Find where the given text appears and provide that cell's center as [X, Y] coordinate. 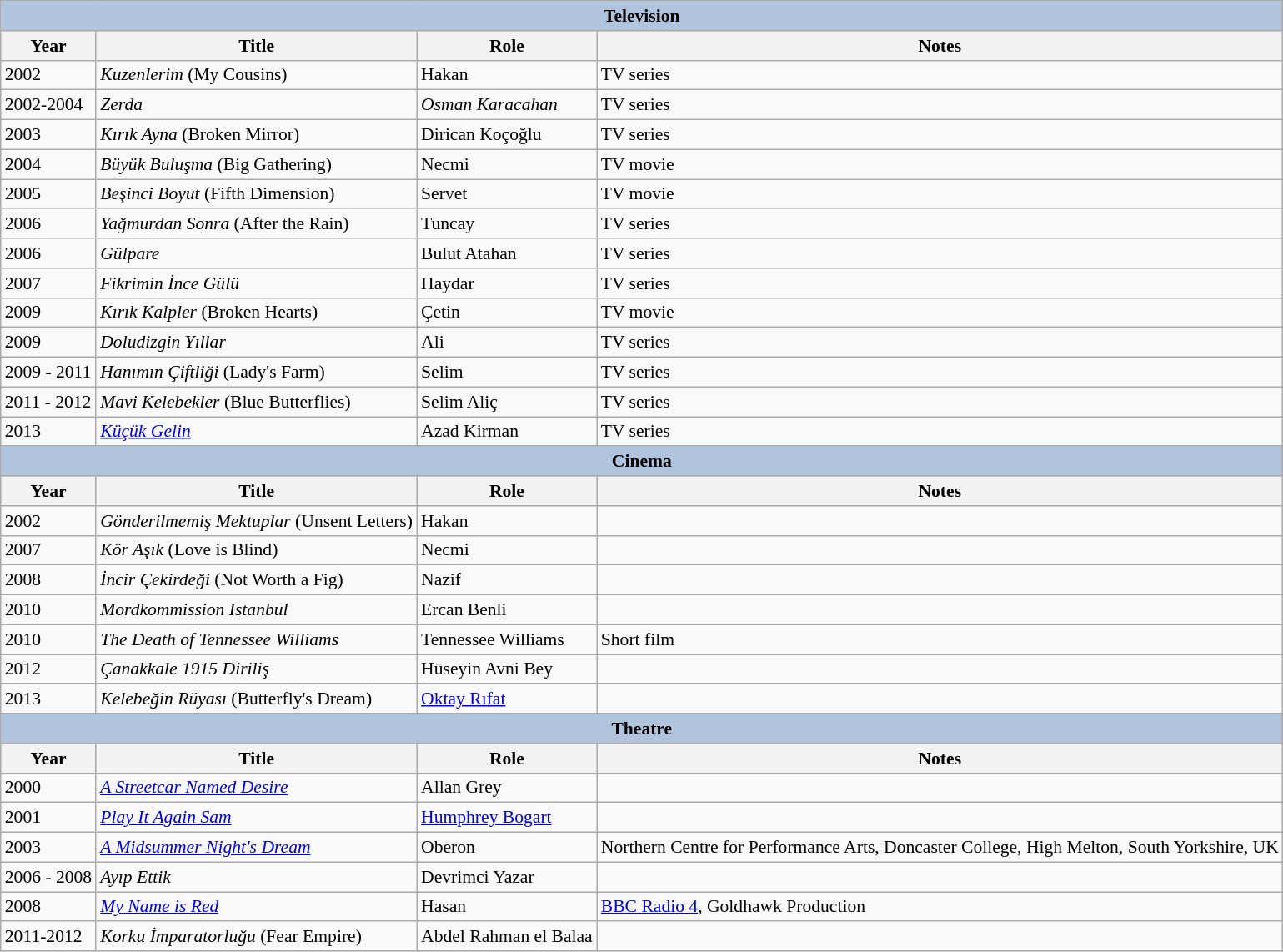
Doludizgin Yıllar [257, 343]
Cinema [642, 462]
2012 [48, 669]
Selim Aliç [507, 402]
Ayıp Ettik [257, 877]
Devrimci Yazar [507, 877]
Oktay Rıfat [507, 699]
Play It Again Sam [257, 818]
2000 [48, 788]
Yağmurdan Sonra (After the Rain) [257, 224]
Mordkommission Istanbul [257, 610]
Haydar [507, 283]
Hūseyin Avni Bey [507, 669]
Osman Karacahan [507, 105]
Humphrey Bogart [507, 818]
A Midsummer Night's Dream [257, 848]
Gönderilmemiş Mektuplar (Unsent Letters) [257, 521]
2004 [48, 164]
Kırık Ayna (Broken Mirror) [257, 135]
Abdel Rahman el Balaa [507, 937]
2011-2012 [48, 937]
Çanakkale 1915 Diriliş [257, 669]
Short film [940, 639]
2011 - 2012 [48, 402]
Tennessee Williams [507, 639]
Bulut Atahan [507, 253]
Küçük Gelin [257, 432]
Television [642, 16]
Kelebeğin Rüyası (Butterfly's Dream) [257, 699]
Selim [507, 373]
Kör Aşık (Love is Blind) [257, 550]
2002-2004 [48, 105]
Servet [507, 194]
Dirican Koçoğlu [507, 135]
Hasan [507, 907]
Gülpare [257, 253]
Mavi Kelebekler (Blue Butterflies) [257, 402]
Beşinci Boyut (Fifth Dimension) [257, 194]
The Death of Tennessee Williams [257, 639]
Çetin [507, 313]
Büyük Buluşma (Big Gathering) [257, 164]
Tuncay [507, 224]
Theatre [642, 729]
Northern Centre for Performance Arts, Doncaster College, High Melton, South Yorkshire, UK [940, 848]
Hanımın Çiftliği (Lady's Farm) [257, 373]
Oberon [507, 848]
2005 [48, 194]
Fikrimin İnce Gülü [257, 283]
2009 - 2011 [48, 373]
İncir Çekirdeği (Not Worth a Fig) [257, 580]
A Streetcar Named Desire [257, 788]
Ercan Benli [507, 610]
Korku İmparatorluğu (Fear Empire) [257, 937]
Kırık Kalpler (Broken Hearts) [257, 313]
Kuzenlerim (My Cousins) [257, 75]
Nazif [507, 580]
2006 - 2008 [48, 877]
BBC Radio 4, Goldhawk Production [940, 907]
Ali [507, 343]
Azad Kirman [507, 432]
2001 [48, 818]
Allan Grey [507, 788]
Zerda [257, 105]
My Name is Red [257, 907]
